Determine the [x, y] coordinate at the center of the cell enclosing the given text.  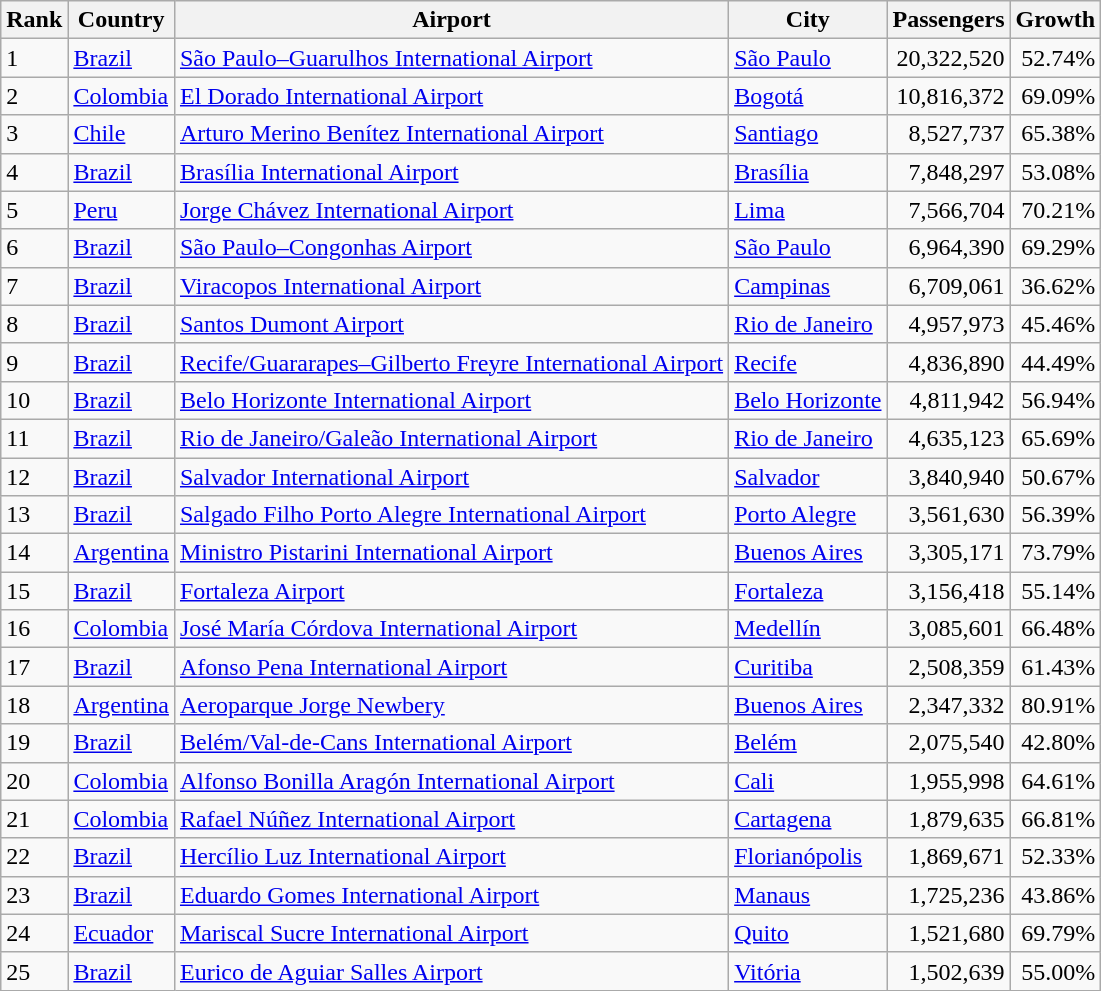
Fortaleza Airport [451, 591]
12 [34, 477]
4,957,973 [948, 324]
55.14% [1056, 591]
4,836,890 [948, 362]
70.21% [1056, 210]
Airport [451, 20]
Jorge Chávez International Airport [451, 210]
64.61% [1056, 781]
9 [34, 362]
4 [34, 172]
Porto Alegre [808, 515]
El Dorado International Airport [451, 96]
1 [34, 58]
Rank [34, 20]
Rafael Núñez International Airport [451, 819]
3,840,940 [948, 477]
45.46% [1056, 324]
Brasília International Airport [451, 172]
Belém [808, 743]
Ministro Pistarini International Airport [451, 553]
53.08% [1056, 172]
8,527,737 [948, 134]
15 [34, 591]
Country [122, 20]
65.69% [1056, 438]
52.33% [1056, 857]
Eurico de Aguiar Salles Airport [451, 971]
Ecuador [122, 933]
Lima [808, 210]
3 [34, 134]
73.79% [1056, 553]
69.29% [1056, 248]
2 [34, 96]
Bogotá [808, 96]
56.39% [1056, 515]
50.67% [1056, 477]
23 [34, 895]
7,848,297 [948, 172]
São Paulo–Congonhas Airport [451, 248]
Mariscal Sucre International Airport [451, 933]
1,725,236 [948, 895]
5 [34, 210]
2,508,359 [948, 667]
17 [34, 667]
1,521,680 [948, 933]
61.43% [1056, 667]
Growth [1056, 20]
Salgado Filho Porto Alegre International Airport [451, 515]
3,156,418 [948, 591]
Fortaleza [808, 591]
69.79% [1056, 933]
6,709,061 [948, 286]
7,566,704 [948, 210]
Rio de Janeiro/Galeão International Airport [451, 438]
Arturo Merino Benítez International Airport [451, 134]
Viracopos International Airport [451, 286]
22 [34, 857]
Curitiba [808, 667]
Eduardo Gomes International Airport [451, 895]
2,075,540 [948, 743]
1,879,635 [948, 819]
6 [34, 248]
66.48% [1056, 629]
Recife/Guararapes–Gilberto Freyre International Airport [451, 362]
20 [34, 781]
Passengers [948, 20]
Belo Horizonte International Airport [451, 400]
20,322,520 [948, 58]
80.91% [1056, 705]
Alfonso Bonilla Aragón International Airport [451, 781]
Cali [808, 781]
42.80% [1056, 743]
43.86% [1056, 895]
10,816,372 [948, 96]
4,811,942 [948, 400]
13 [34, 515]
Peru [122, 210]
Salvador International Airport [451, 477]
Aeroparque Jorge Newbery [451, 705]
Santos Dumont Airport [451, 324]
52.74% [1056, 58]
Chile [122, 134]
Manaus [808, 895]
Recife [808, 362]
Medellín [808, 629]
56.94% [1056, 400]
Santiago [808, 134]
José María Córdova International Airport [451, 629]
Belém/Val-de-Cans International Airport [451, 743]
2,347,332 [948, 705]
21 [34, 819]
11 [34, 438]
Salvador [808, 477]
25 [34, 971]
4,635,123 [948, 438]
66.81% [1056, 819]
10 [34, 400]
3,561,630 [948, 515]
Afonso Pena International Airport [451, 667]
3,305,171 [948, 553]
16 [34, 629]
7 [34, 286]
Quito [808, 933]
18 [34, 705]
Campinas [808, 286]
65.38% [1056, 134]
55.00% [1056, 971]
1,869,671 [948, 857]
14 [34, 553]
City [808, 20]
1,502,639 [948, 971]
Vitória [808, 971]
Brasília [808, 172]
19 [34, 743]
Hercílio Luz International Airport [451, 857]
Cartagena [808, 819]
36.62% [1056, 286]
8 [34, 324]
3,085,601 [948, 629]
Florianópolis [808, 857]
Belo Horizonte [808, 400]
1,955,998 [948, 781]
69.09% [1056, 96]
44.49% [1056, 362]
São Paulo–Guarulhos International Airport [451, 58]
24 [34, 933]
6,964,390 [948, 248]
